Capture the cell that displays the provided text and extract its [x, y] central coordinate. 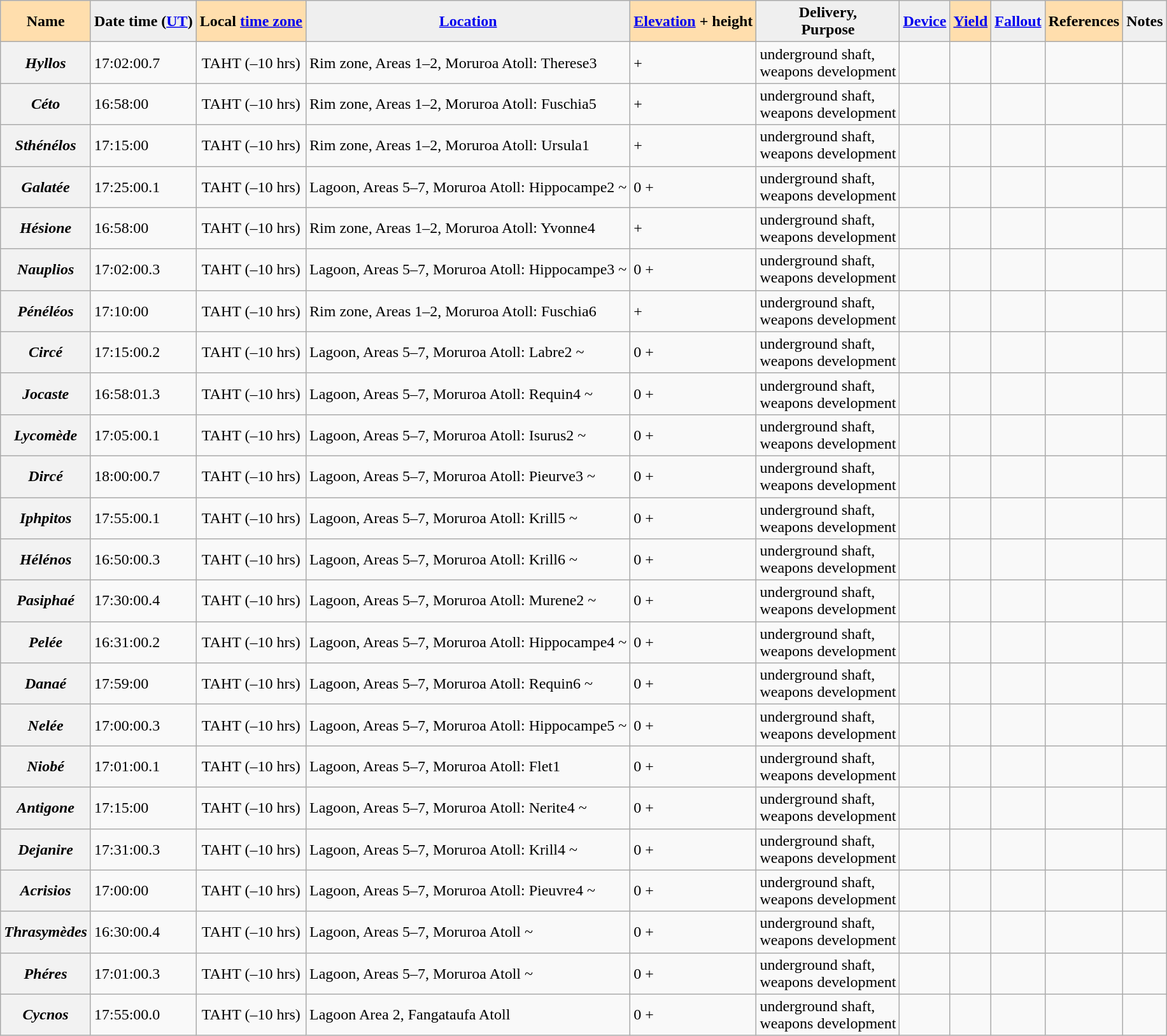
Céto [46, 104]
Lagoon, Areas 5–7, Moruroa Atoll: Labre2 ~ [469, 353]
Rim zone, Areas 1–2, Moruroa Atoll: Fuschia5 [469, 104]
Lagoon, Areas 5–7, Moruroa Atoll: Pieuvre4 ~ [469, 891]
Name [46, 22]
Device [924, 22]
Notes [1145, 22]
Fallout [1018, 22]
Acrisios [46, 891]
Dejanire [46, 849]
Dircé [46, 476]
Lagoon Area 2, Fangataufa Atoll [469, 1014]
17:25:00.1 [143, 187]
Rim zone, Areas 1–2, Moruroa Atoll: Ursula1 [469, 145]
17:30:00.4 [143, 601]
Nelée [46, 725]
17:02:00.3 [143, 270]
17:55:00.1 [143, 518]
16:31:00.2 [143, 643]
Pénéléos [46, 311]
Rim zone, Areas 1–2, Moruroa Atoll: Therese3 [469, 62]
Sthénélos [46, 145]
Rim zone, Areas 1–2, Moruroa Atoll: Fuschia6 [469, 311]
Thrasymèdes [46, 932]
17:15:00.2 [143, 353]
Lagoon, Areas 5–7, Moruroa Atoll: Krill5 ~ [469, 518]
Hyllos [46, 62]
Galatée [46, 187]
Lagoon, Areas 5–7, Moruroa Atoll: Flet1 [469, 766]
References [1084, 22]
Lagoon, Areas 5–7, Moruroa Atoll: Hippocampe3 ~ [469, 270]
Hélénos [46, 560]
Jocaste [46, 393]
Lagoon, Areas 5–7, Moruroa Atoll: Pieurve3 ~ [469, 476]
17:00:00.3 [143, 725]
17:55:00.0 [143, 1014]
Pasiphaé [46, 601]
Lagoon, Areas 5–7, Moruroa Atoll: Requin6 ~ [469, 683]
Iphpitos [46, 518]
17:01:00.3 [143, 974]
Niobé [46, 766]
16:50:00.3 [143, 560]
Delivery, Purpose [828, 22]
Circé [46, 353]
Lagoon, Areas 5–7, Moruroa Atoll: Krill6 ~ [469, 560]
Location [469, 22]
Danaé [46, 683]
Lagoon, Areas 5–7, Moruroa Atoll: Hippocampe2 ~ [469, 187]
16:30:00.4 [143, 932]
17:00:00 [143, 891]
17:10:00 [143, 311]
Lagoon, Areas 5–7, Moruroa Atoll: Hippocampe5 ~ [469, 725]
Lagoon, Areas 5–7, Moruroa Atoll: Nerite4 ~ [469, 808]
16:58:01.3 [143, 393]
Lagoon, Areas 5–7, Moruroa Atoll: Hippocampe4 ~ [469, 643]
Lagoon, Areas 5–7, Moruroa Atoll: Murene2 ~ [469, 601]
18:00:00.7 [143, 476]
Lagoon, Areas 5–7, Moruroa Atoll: Krill4 ~ [469, 849]
Date time (UT) [143, 22]
Hésione [46, 228]
17:02:00.7 [143, 62]
17:05:00.1 [143, 435]
Antigone [46, 808]
17:31:00.3 [143, 849]
Lycomède [46, 435]
Phéres [46, 974]
Lagoon, Areas 5–7, Moruroa Atoll: Requin4 ~ [469, 393]
17:59:00 [143, 683]
Elevation + height [693, 22]
Nauplios [46, 270]
Cycnos [46, 1014]
Lagoon, Areas 5–7, Moruroa Atoll: Isurus2 ~ [469, 435]
Rim zone, Areas 1–2, Moruroa Atoll: Yvonne4 [469, 228]
Local time zone [251, 22]
17:01:00.1 [143, 766]
Yield [970, 22]
Pelée [46, 643]
